Pinpoint the cell where the given text exists, returning its (X, Y) midpoint coordinate. 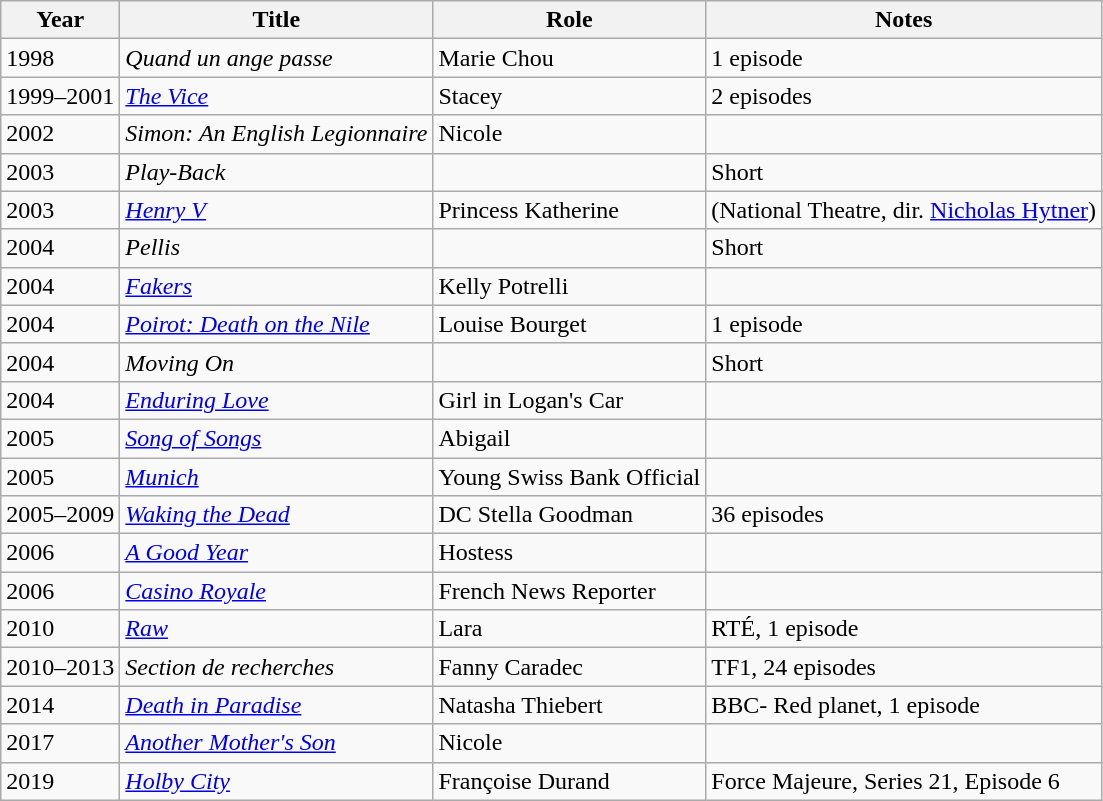
Munich (276, 477)
2014 (60, 705)
Princess Katherine (570, 210)
2005–2009 (60, 515)
DC Stella Goodman (570, 515)
Fakers (276, 286)
Role (570, 20)
Henry V (276, 210)
2019 (60, 781)
Pellis (276, 248)
TF1, 24 episodes (904, 667)
2017 (60, 743)
Holby City (276, 781)
BBC- Red planet, 1 episode (904, 705)
Poirot: Death on the Nile (276, 324)
2010–2013 (60, 667)
2010 (60, 629)
2 episodes (904, 96)
Kelly Potrelli (570, 286)
Stacey (570, 96)
Lara (570, 629)
Notes (904, 20)
Song of Songs (276, 438)
Françoise Durand (570, 781)
1999–2001 (60, 96)
Quand un ange passe (276, 58)
Section de recherches (276, 667)
Abigail (570, 438)
Year (60, 20)
Death in Paradise (276, 705)
Another Mother's Son (276, 743)
Force Majeure, Series 21, Episode 6 (904, 781)
Girl in Logan's Car (570, 400)
Louise Bourget (570, 324)
Moving On (276, 362)
Play-Back (276, 172)
2002 (60, 134)
Raw (276, 629)
Enduring Love (276, 400)
Simon: An English Legionnaire (276, 134)
Natasha Thiebert (570, 705)
(National Theatre, dir. Nicholas Hytner) (904, 210)
36 episodes (904, 515)
Marie Chou (570, 58)
French News Reporter (570, 591)
Fanny Caradec (570, 667)
Hostess (570, 553)
Young Swiss Bank Official (570, 477)
Title (276, 20)
Casino Royale (276, 591)
Waking the Dead (276, 515)
RTÉ, 1 episode (904, 629)
1998 (60, 58)
The Vice (276, 96)
A Good Year (276, 553)
